Return the (x, y) coordinate for the center point of the cell that contains the specified text.  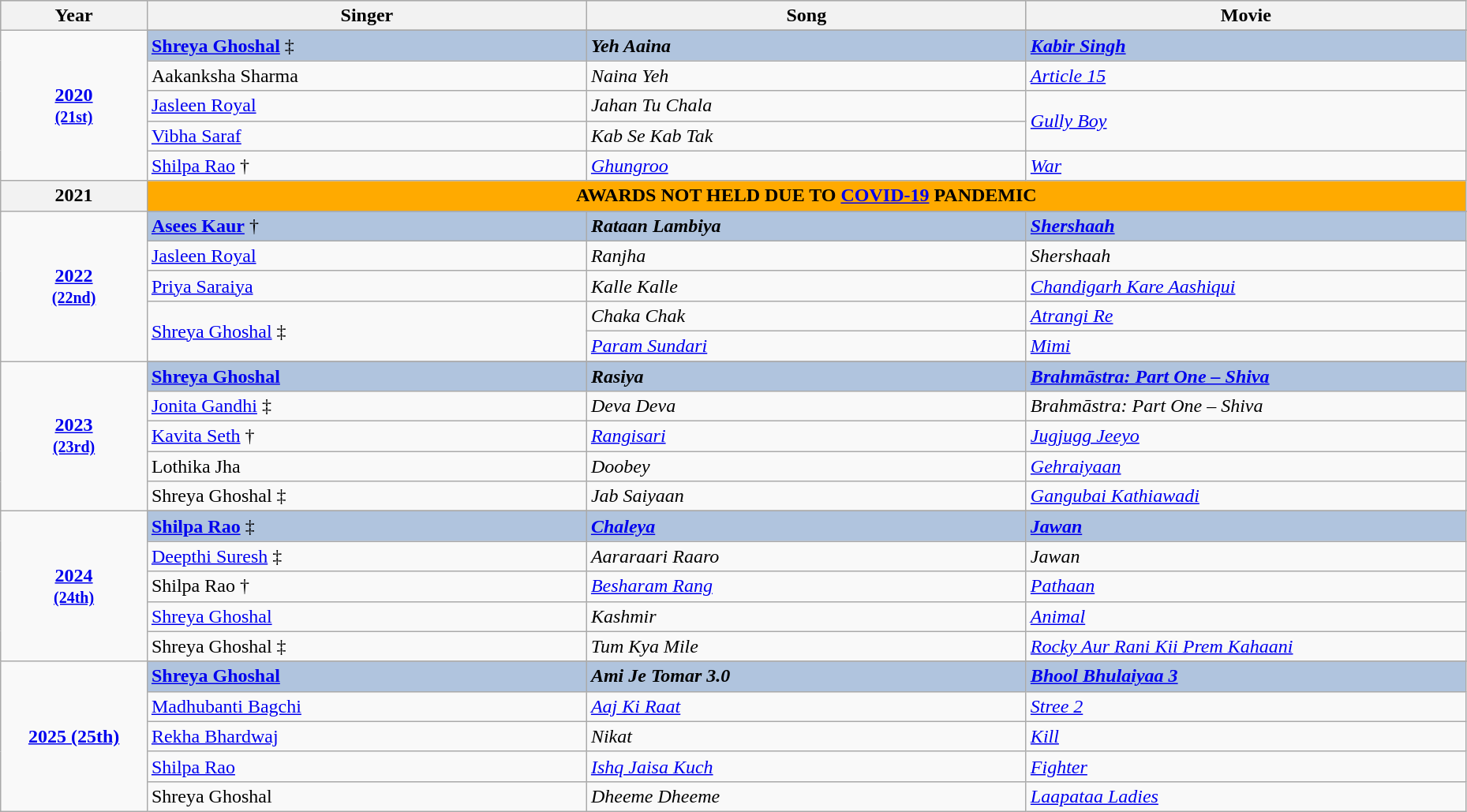
Movie (1245, 16)
2021 (74, 196)
Kill (1245, 736)
Ghungroo (806, 166)
Aakanksha Sharma (366, 76)
Dheeme Dheeme (806, 796)
AWARDS NOT HELD DUE TO COVID-19 PANDEMIC (806, 196)
Priya Saraiya (366, 286)
Jonita Gandhi ‡ (366, 406)
Aararaari Raaro (806, 556)
Rataan Lambiya (806, 226)
Chaleya (806, 526)
Shilpa Rao ‡ (366, 526)
Naina Yeh (806, 76)
Atrangi Re (1245, 316)
Jugjugg Jeeyo (1245, 436)
Jahan Tu Chala (806, 106)
Nikat (806, 736)
Gully Boy (1245, 121)
Kavita Seth † (366, 436)
Yeh Aaina (806, 46)
Lothika Jha (366, 466)
Stree 2 (1245, 706)
Mimi (1245, 346)
Besharam Rang (806, 586)
Year (74, 16)
Kabir Singh (1245, 46)
Article 15 (1245, 76)
Fighter (1245, 766)
Rasiya (806, 376)
2024(24th) (74, 586)
Rekha Bhardwaj (366, 736)
Tum Kya Mile (806, 646)
Rocky Aur Rani Kii Prem Kahaani (1245, 646)
War (1245, 166)
Asees Kaur † (366, 226)
2022(22nd) (74, 286)
Chaka Chak (806, 316)
Gehraiyaan (1245, 466)
Ranjha (806, 256)
Jab Saiyaan (806, 496)
2025 (25th) (74, 736)
Kashmir (806, 616)
Ami Je Tomar 3.0 (806, 676)
Vibha Saraf (366, 136)
Bhool Bhulaiyaa 3 (1245, 676)
Animal (1245, 616)
Song (806, 16)
Laapataa Ladies (1245, 796)
Shilpa Rao (366, 766)
Singer (366, 16)
Ishq Jaisa Kuch (806, 766)
Param Sundari (806, 346)
Deva Deva (806, 406)
Kab Se Kab Tak (806, 136)
Madhubanti Bagchi (366, 706)
Deepthi Suresh ‡ (366, 556)
Aaj Ki Raat (806, 706)
Doobey (806, 466)
Kalle Kalle (806, 286)
2023(23rd) (74, 436)
2020(21st) (74, 106)
Rangisari (806, 436)
Chandigarh Kare Aashiqui (1245, 286)
Pathaan (1245, 586)
Gangubai Kathiawadi (1245, 496)
